Identify which cell holds the provided text, then report its (X, Y) central coordinate. 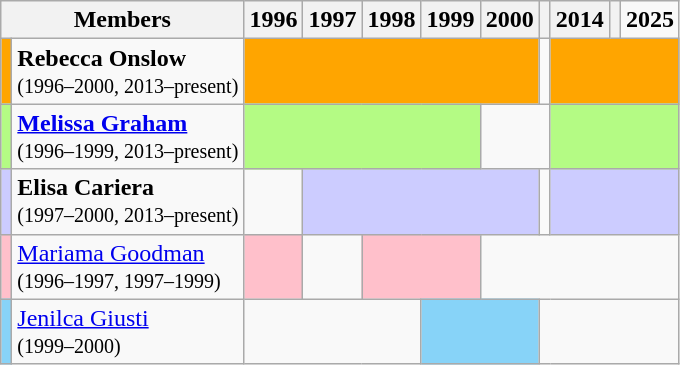
Melissa Graham(1996–1999, 2013–present) (128, 136)
1997 (332, 20)
2014 (580, 20)
2000 (510, 20)
2025 (650, 20)
1998 (392, 20)
Rebecca Onslow(1996–2000, 2013–present) (128, 72)
Mariama Goodman(1996–1997, 1997–1999) (128, 266)
Jenilca Giusti(1999–2000) (128, 332)
Members (122, 20)
1996 (274, 20)
Elisa Cariera(1997–2000, 2013–present) (128, 202)
1999 (450, 20)
